Extract the [X, Y] coordinate from the center of the cell holding the provided text.  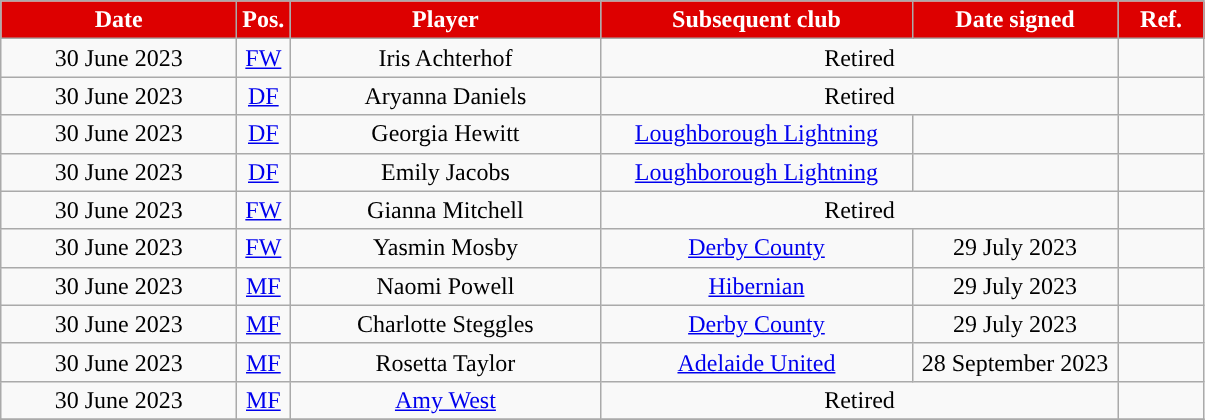
Date signed [1015, 20]
Date [119, 20]
Gianna Mitchell [446, 210]
Iris Achterhof [446, 58]
Charlotte Steggles [446, 324]
Adelaide United [756, 362]
Subsequent club [756, 20]
Emily Jacobs [446, 172]
Aryanna Daniels [446, 96]
Naomi Powell [446, 286]
Player [446, 20]
Pos. [264, 20]
Rosetta Taylor [446, 362]
28 September 2023 [1015, 362]
Yasmin Mosby [446, 248]
Amy West [446, 400]
Hibernian [756, 286]
Ref. [1161, 20]
Georgia Hewitt [446, 134]
